Capture the cell that displays the provided text and extract its [x, y] central coordinate. 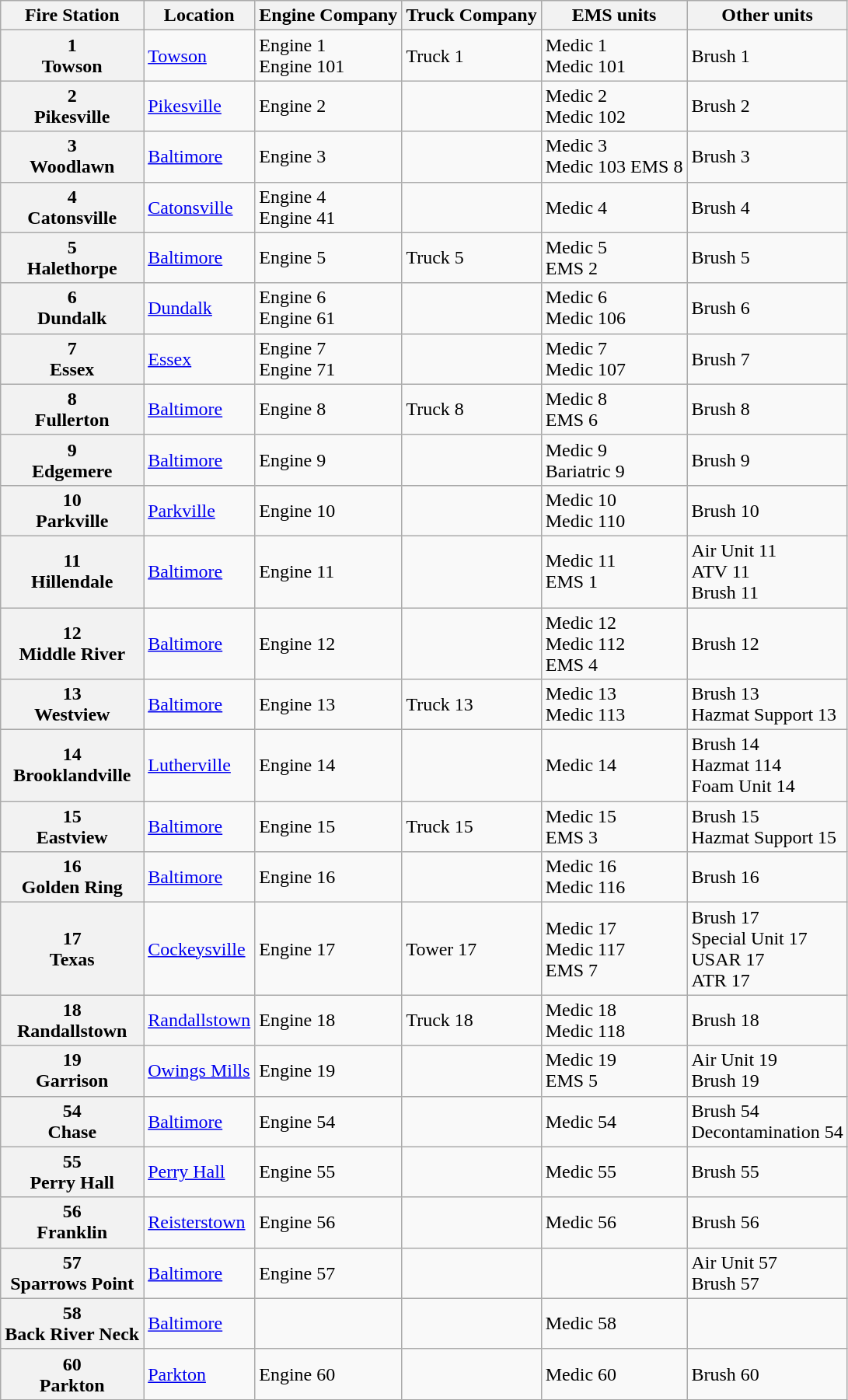
Fire Station [72, 16]
Engine 57 [328, 1273]
Medic 16Medic 116 [614, 877]
Catonsville [199, 207]
Engine 16 [328, 877]
Medic 9Bariatric 9 [614, 460]
Brush 9 [767, 460]
2Pikesville [72, 106]
Air Unit 57Brush 57 [767, 1273]
58Back River Neck [72, 1323]
Parkville [199, 510]
Engine 18 [328, 1020]
Engine 4Engine 41 [328, 207]
Parkton [199, 1374]
Brush 5 [767, 258]
60Parkton [72, 1374]
Engine 56 [328, 1222]
Engine 55 [328, 1172]
13Westview [72, 704]
Brush 1 [767, 56]
6Dundalk [72, 308]
5Halethorpe [72, 258]
Medic 12Medic 112EMS 4 [614, 644]
Brush 54Decontamination 54 [767, 1121]
Essex [199, 359]
Medic 2Medic 102 [614, 106]
Other units [767, 16]
Air Unit 11ATV 11Brush 11 [767, 571]
Brush 55 [767, 1172]
Medic 54 [614, 1121]
Brush 16 [767, 877]
Brush 10 [767, 510]
Medic 5EMS 2 [614, 258]
Engine 13 [328, 704]
EMS units [614, 16]
Truck 1 [471, 56]
Brush 2 [767, 106]
Engine Company [328, 16]
Medic 14 [614, 766]
Pikesville [199, 106]
3Woodlawn [72, 157]
Engine 12 [328, 644]
Towson [199, 56]
17Texas [72, 948]
Engine 11 [328, 571]
Brush 12 [767, 644]
15Eastview [72, 827]
Medic 56 [614, 1222]
Brush 13Hazmat Support 13 [767, 704]
Engine 15 [328, 827]
Reisterstown [199, 1222]
57Sparrows Point [72, 1273]
Engine 19 [328, 1071]
Truck 18 [471, 1020]
Engine 3 [328, 157]
Lutherville [199, 766]
19Garrison [72, 1071]
Perry Hall [199, 1172]
Brush 17Special Unit 17USAR 17ATR 17 [767, 948]
11Hillendale [72, 571]
Medic 4 [614, 207]
Engine 2 [328, 106]
1Towson [72, 56]
Medic 18Medic 118 [614, 1020]
Engine 14 [328, 766]
Engine 60 [328, 1374]
Medic 19EMS 5 [614, 1071]
Brush 3 [767, 157]
Medic 10Medic 110 [614, 510]
Medic 6Medic 106 [614, 308]
12Middle River [72, 644]
7Essex [72, 359]
18Randallstown [72, 1020]
Brush 56 [767, 1222]
Brush 60 [767, 1374]
Truck 15 [471, 827]
Brush 7 [767, 359]
Air Unit 19Brush 19 [767, 1071]
Engine 7Engine 71 [328, 359]
14Brooklandville [72, 766]
Truck 8 [471, 409]
Medic 8EMS 6 [614, 409]
Engine 9 [328, 460]
56Franklin [72, 1222]
Dundalk [199, 308]
Truck Company [471, 16]
Brush 6 [767, 308]
54Chase [72, 1121]
Medic 13Medic 113 [614, 704]
Medic 17Medic 117EMS 7 [614, 948]
Brush 8 [767, 409]
Location [199, 16]
Medic 3Medic 103 EMS 8 [614, 157]
8Fullerton [72, 409]
Brush 14Hazmat 114Foam Unit 14 [767, 766]
Medic 15EMS 3 [614, 827]
Owings Mills [199, 1071]
Medic 11EMS 1 [614, 571]
Truck 13 [471, 704]
Brush 4 [767, 207]
9Edgemere [72, 460]
55Perry Hall [72, 1172]
Engine 54 [328, 1121]
Brush 18 [767, 1020]
Engine 10 [328, 510]
Medic 55 [614, 1172]
Cockeysville [199, 948]
Engine 8 [328, 409]
Medic 58 [614, 1323]
Engine 17 [328, 948]
4Catonsville [72, 207]
Medic 1Medic 101 [614, 56]
Medic 60 [614, 1374]
Brush 15Hazmat Support 15 [767, 827]
10Parkville [72, 510]
Engine 5 [328, 258]
Engine 1Engine 101 [328, 56]
16Golden Ring [72, 877]
Truck 5 [471, 258]
Medic 7Medic 107 [614, 359]
Randallstown [199, 1020]
Engine 6Engine 61 [328, 308]
Tower 17 [471, 948]
